Determine the (X, Y) coordinate at the center of the cell enclosing the given text.  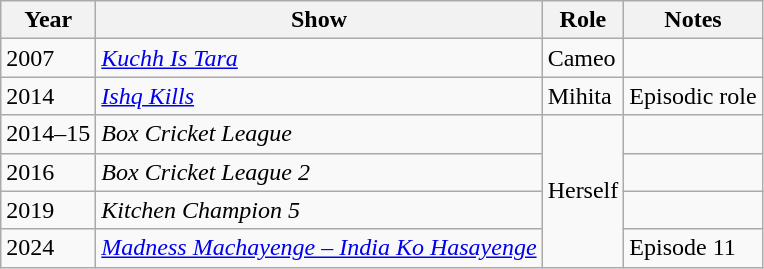
Role (583, 20)
Notes (693, 20)
Madness Machayenge – India Ko Hasayenge (319, 248)
Episode 11 (693, 248)
Episodic role (693, 96)
Cameo (583, 58)
Year (48, 20)
2014 (48, 96)
Herself (583, 191)
2024 (48, 248)
2014–15 (48, 134)
Kuchh Is Tara (319, 58)
Show (319, 20)
Box Cricket League (319, 134)
Kitchen Champion 5 (319, 210)
2019 (48, 210)
Box Cricket League 2 (319, 172)
Mihita (583, 96)
2016 (48, 172)
Ishq Kills (319, 96)
2007 (48, 58)
